Determine the [X, Y] coordinate at the center of the cell enclosing the given text.  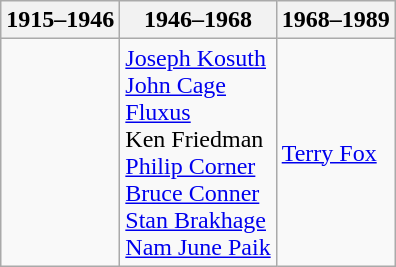
Terry Fox [336, 152]
1946–1968 [198, 20]
1915–1946 [60, 20]
Joseph KosuthJohn CageFluxusKen FriedmanPhilip CornerBruce ConnerStan BrakhageNam June Paik [198, 152]
1968–1989 [336, 20]
